Identify which cell holds the provided text, then report its (X, Y) central coordinate. 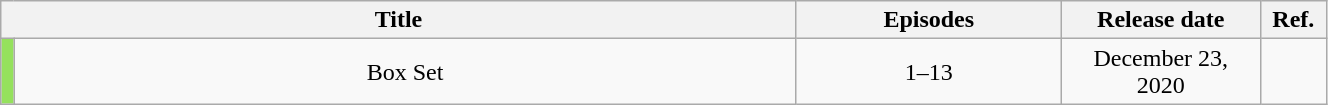
Title (398, 20)
Ref. (1293, 20)
Release date (1160, 20)
Episodes (928, 20)
December 23, 2020 (1160, 72)
Box Set (405, 72)
1–13 (928, 72)
